For the text-containing cell, return its midpoint in (X, Y) coordinate format. 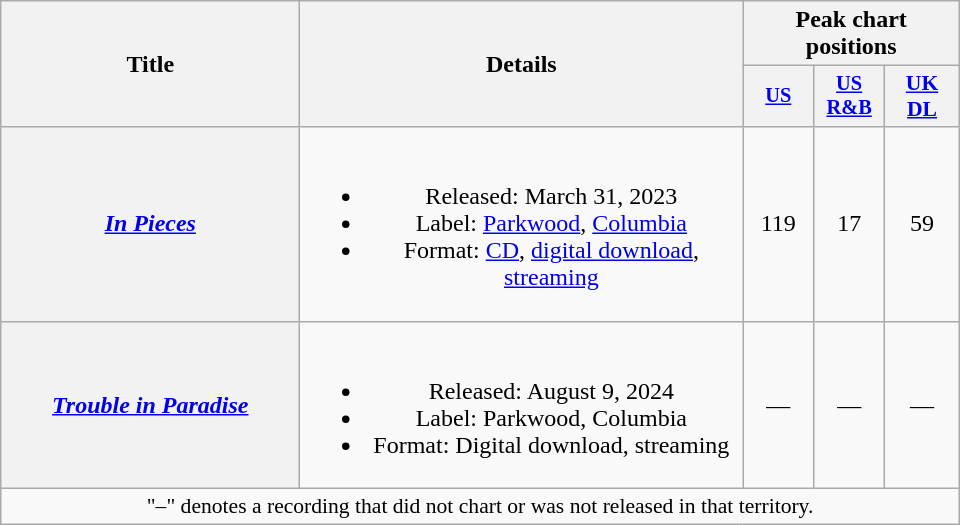
Peak chart positions (852, 34)
17 (850, 224)
UKDL (922, 96)
US (778, 96)
Trouble in Paradise (150, 404)
Title (150, 64)
In Pieces (150, 224)
Details (522, 64)
"–" denotes a recording that did not chart or was not released in that territory. (480, 506)
Released: August 9, 2024Label: Parkwood, ColumbiaFormat: Digital download, streaming (522, 404)
Released: March 31, 2023Label: Parkwood, ColumbiaFormat: CD, digital download, streaming (522, 224)
59 (922, 224)
119 (778, 224)
USR&B (850, 96)
